Pinpoint the cell where the given text exists, returning its (x, y) midpoint coordinate. 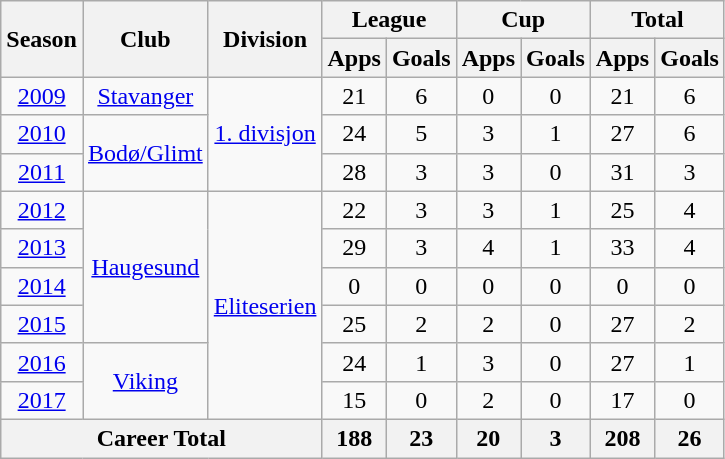
Total (657, 20)
Season (42, 39)
31 (622, 172)
Career Total (162, 438)
Cup (523, 20)
2016 (42, 362)
5 (421, 134)
188 (354, 438)
2012 (42, 210)
26 (690, 438)
15 (354, 400)
29 (354, 248)
2014 (42, 286)
208 (622, 438)
17 (622, 400)
Bodø/Glimt (145, 153)
Eliteserien (265, 305)
2017 (42, 400)
Viking (145, 381)
League (389, 20)
33 (622, 248)
2009 (42, 96)
20 (488, 438)
Stavanger (145, 96)
2011 (42, 172)
Division (265, 39)
2015 (42, 324)
Club (145, 39)
22 (354, 210)
23 (421, 438)
2010 (42, 134)
2013 (42, 248)
28 (354, 172)
1. divisjon (265, 134)
Haugesund (145, 267)
